Identify which cell holds the provided text, then report its [X, Y] central coordinate. 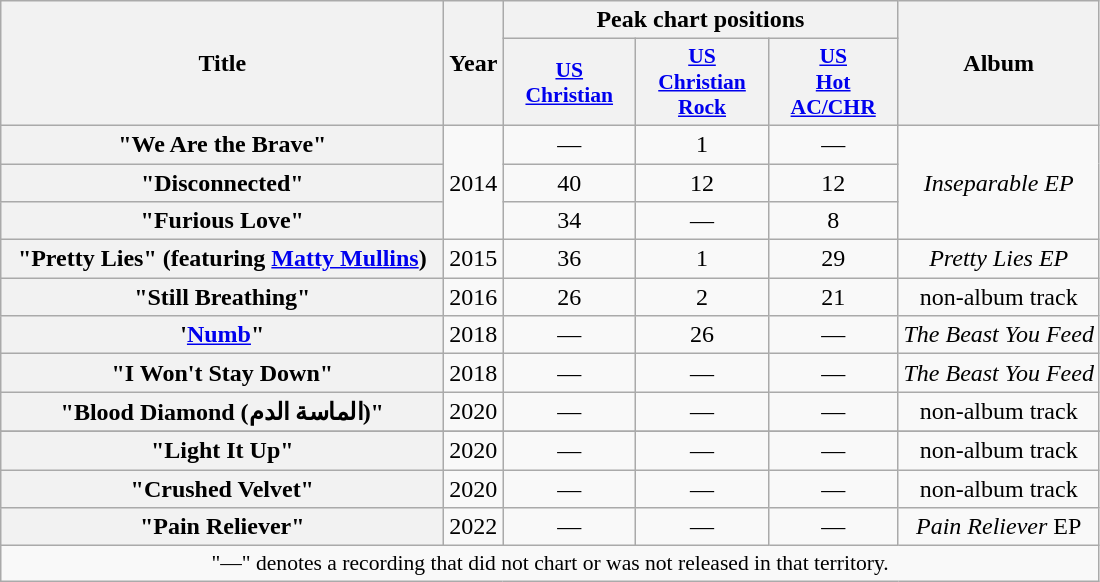
"Crushed Velvet" [222, 489]
USHot AC/CHR [833, 82]
"I Won't Stay Down" [222, 373]
2014 [474, 182]
"Pain Reliever" [222, 527]
Title [222, 64]
29 [833, 259]
"—" denotes a recording that did not chart or was not released in that territory. [550, 564]
"Disconnected" [222, 183]
USChristian Rock [702, 82]
36 [570, 259]
USChristian [570, 82]
"Still Breathing" [222, 297]
8 [833, 221]
Pretty Lies EP [998, 259]
2015 [474, 259]
"Blood Diamond (الماسة الدم)" [222, 412]
"Furious Love" [222, 221]
'Numb" [222, 335]
Inseparable EP [998, 182]
"Pretty Lies" (featuring Matty Mullins) [222, 259]
34 [570, 221]
Year [474, 64]
Peak chart positions [700, 20]
2016 [474, 297]
40 [570, 183]
"Light It Up" [222, 450]
Pain Reliever EP [998, 527]
2022 [474, 527]
21 [833, 297]
2 [702, 297]
Album [998, 64]
"We Are the Brave" [222, 144]
